Pinpoint the cell where the given text exists, returning its (X, Y) midpoint coordinate. 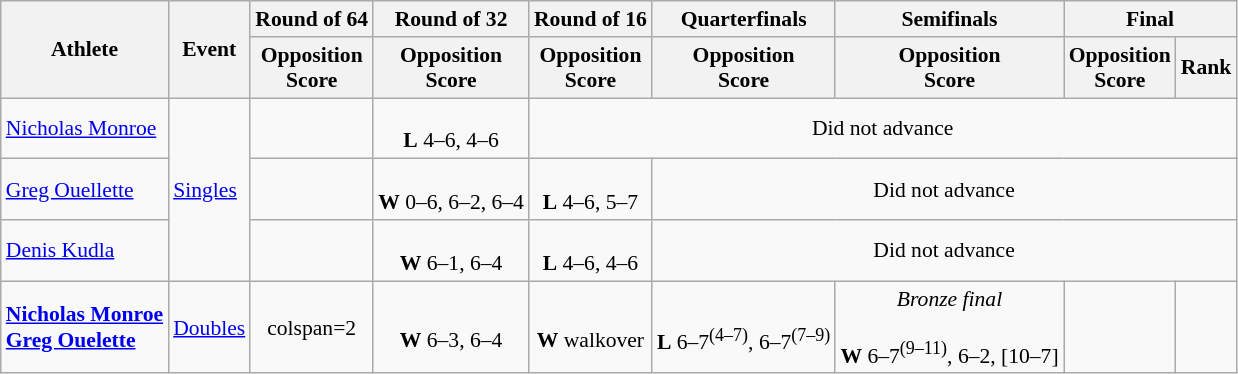
Round of 16 (590, 19)
Doubles (209, 327)
Event (209, 50)
W walkover (590, 327)
W 6–3, 6–4 (451, 327)
Nicholas Monroe (84, 128)
Round of 32 (451, 19)
Final (1150, 19)
Quarterfinals (744, 19)
Semifinals (949, 19)
Rank (1206, 68)
Bronze finalW 6–7(9–11), 6–2, [10–7] (949, 327)
Nicholas MonroeGreg Ouelette (84, 327)
Singles (209, 190)
Greg Ouellette (84, 190)
colspan=2 (312, 327)
Athlete (84, 50)
Round of 64 (312, 19)
Denis Kudla (84, 250)
W 6–1, 6–4 (451, 250)
L 4–6, 5–7 (590, 190)
W 0–6, 6–2, 6–4 (451, 190)
L 6–7(4–7), 6–7(7–9) (744, 327)
